Find where the given text appears and provide that cell's center as [X, Y] coordinate. 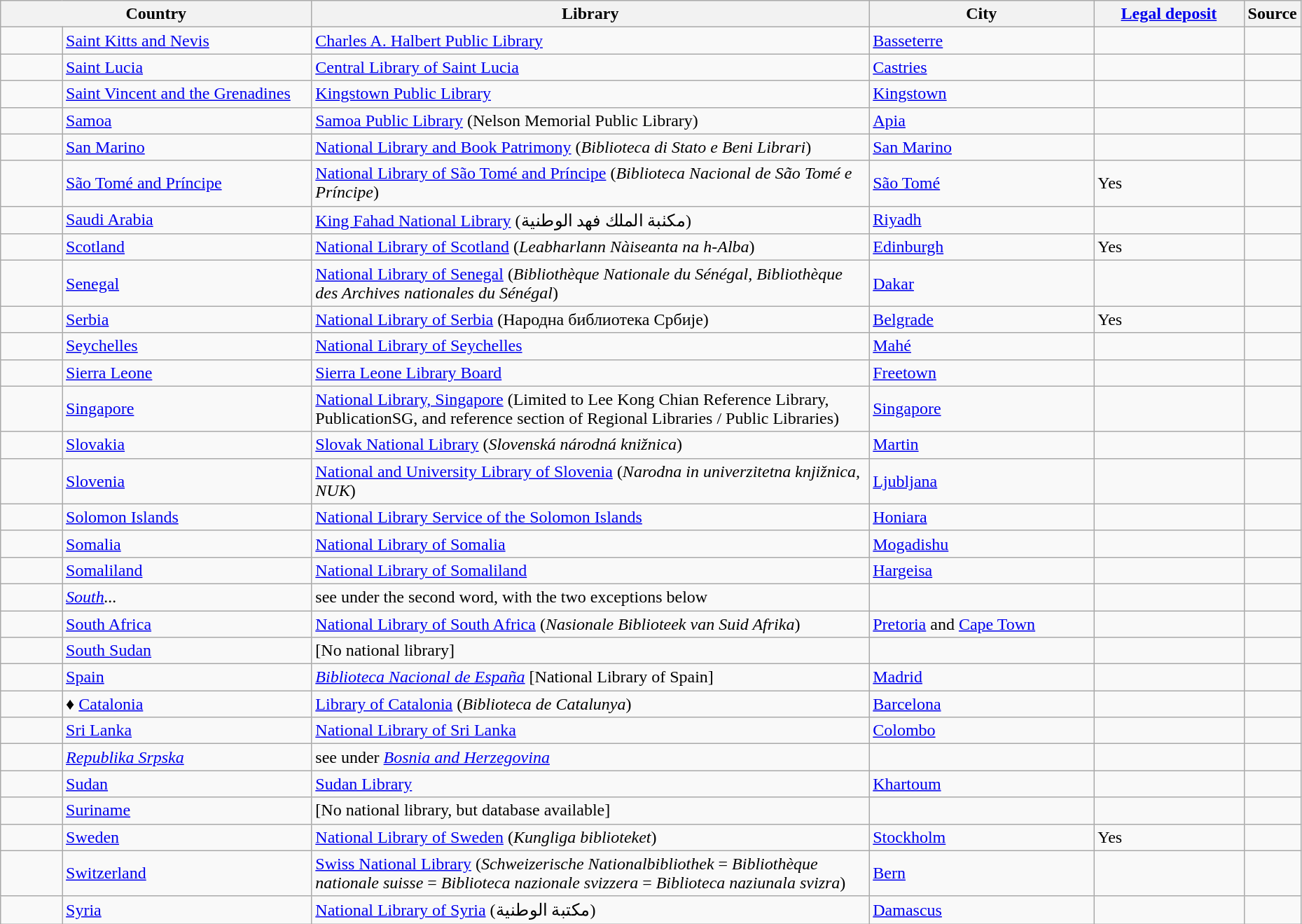
Saint Lucia [187, 67]
Saint Kitts and Nevis [187, 41]
São Tomé and Príncipe [187, 184]
Republika Srpska [187, 757]
Senegal [187, 283]
♦ Catalonia [187, 704]
Syria [187, 910]
Somaliland [187, 570]
National Library of Seychelles [590, 346]
Library [590, 14]
Kingstown [982, 94]
Biblioteca Nacional de España [National Library of Spain] [590, 677]
Sudan [187, 784]
Slovak National Library (Slovenská národná knižnica) [590, 445]
Madrid [982, 677]
City [982, 14]
South Sudan [187, 651]
National Library of South Africa (Nasionale Biblioteek van Suid Afrika) [590, 624]
Legal deposit [1169, 14]
Barcelona [982, 704]
Slovakia [187, 445]
Mahé [982, 346]
Khartoum [982, 784]
Central Library of Saint Lucia [590, 67]
Sudan Library [590, 784]
Bern [982, 873]
Seychelles [187, 346]
National Library of São Tomé and Príncipe (Biblioteca Nacional de São Tomé e Príncipe) [590, 184]
National Library of Sri Lanka [590, 731]
Sri Lanka [187, 731]
Ljubljana [982, 481]
Dakar [982, 283]
National Library of Somalia [590, 544]
National Library of Somaliland [590, 570]
Sweden [187, 837]
Sierra Leone [187, 373]
Solomon Islands [187, 517]
Edinburgh [982, 247]
[No national library, but database available] [590, 811]
National Library of Senegal (Bibliothèque Nationale du Sénégal, Bibliothèque des Archives nationales du Sénégal) [590, 283]
National Library of Syria (مكتبة الوطنية) [590, 910]
South Africa [187, 624]
Scotland [187, 247]
National and University Library of Slovenia (Narodna in univerzitetna knjižnica, NUK) [590, 481]
Library of Catalonia (Biblioteca de Catalunya) [590, 704]
Freetown [982, 373]
King Fahad National Library (مكٺبة الملك فهد الوطنية) [590, 220]
Basseterre [982, 41]
Damascus [982, 910]
Sierra Leone Library Board [590, 373]
Source [1272, 14]
Samoa [187, 120]
National Library of Scotland (Leabharlann Nàiseanta na h-Alba) [590, 247]
Somalia [187, 544]
[No national library] [590, 651]
South... [187, 597]
Apia [982, 120]
Belgrade [982, 319]
Saudi Arabia [187, 220]
Mogadishu [982, 544]
National Library of Serbia (Народна библиотека Србије) [590, 319]
Castries [982, 67]
National Library Service of the Solomon Islands [590, 517]
Riyadh [982, 220]
Honiara [982, 517]
Spain [187, 677]
Samoa Public Library (Nelson Memorial Public Library) [590, 120]
Slovenia [187, 481]
Switzerland [187, 873]
Martin [982, 445]
Hargeisa [982, 570]
National Library of Sweden (Kungliga biblioteket) [590, 837]
Country [156, 14]
Stockholm [982, 837]
National Library and Book Patrimony (Biblioteca di Stato e Beni Librari) [590, 147]
São Tomé [982, 184]
Serbia [187, 319]
Colombo [982, 731]
see under the second word, with the two exceptions below [590, 597]
see under Bosnia and Herzegovina [590, 757]
Saint Vincent and the Grenadines [187, 94]
Kingstown Public Library [590, 94]
Pretoria and Cape Town [982, 624]
Charles A. Halbert Public Library [590, 41]
Suriname [187, 811]
